Return (X, Y) of the center of cell containing provided text 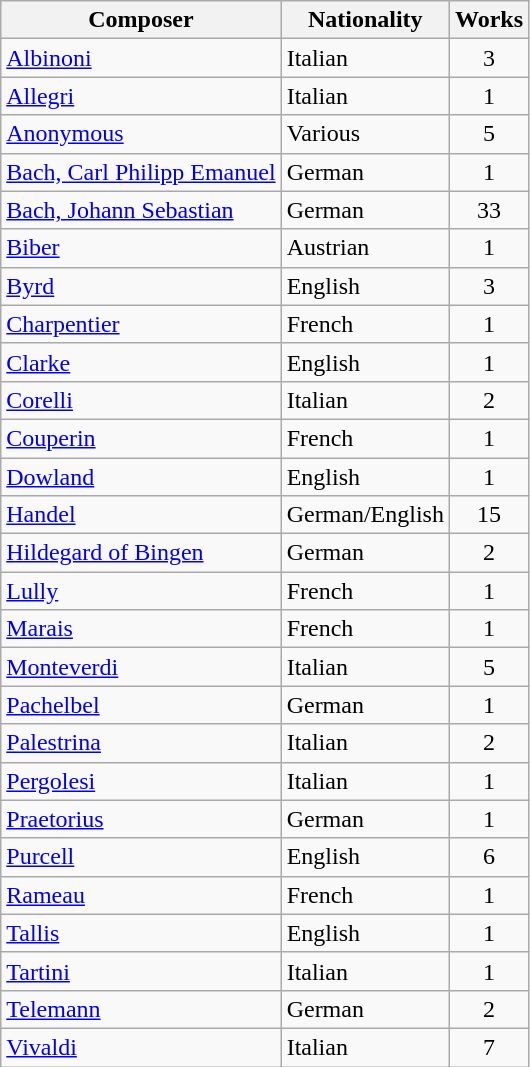
Lully (141, 591)
Vivaldi (141, 1047)
Biber (141, 248)
Purcell (141, 857)
15 (488, 515)
Telemann (141, 1009)
Austrian (365, 248)
Charpentier (141, 324)
Works (488, 20)
Marais (141, 629)
Clarke (141, 362)
6 (488, 857)
Anonymous (141, 134)
Nationality (365, 20)
33 (488, 210)
Byrd (141, 286)
Handel (141, 515)
Monteverdi (141, 667)
Pachelbel (141, 705)
Bach, Carl Philipp Emanuel (141, 172)
Dowland (141, 477)
Praetorius (141, 819)
Composer (141, 20)
Allegri (141, 96)
Tartini (141, 971)
7 (488, 1047)
Palestrina (141, 743)
Bach, Johann Sebastian (141, 210)
Pergolesi (141, 781)
Corelli (141, 400)
Couperin (141, 438)
Various (365, 134)
Rameau (141, 895)
Hildegard of Bingen (141, 553)
German/English (365, 515)
Albinoni (141, 58)
Tallis (141, 933)
